Find where the given text appears and provide that cell's center as [X, Y] coordinate. 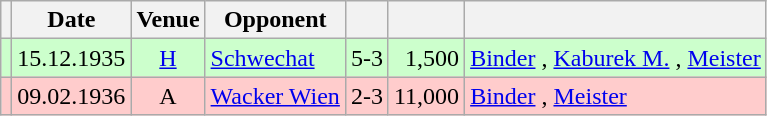
Schwechat [275, 58]
Date [72, 20]
H [168, 58]
A [168, 96]
Opponent [275, 20]
Wacker Wien [275, 96]
15.12.1935 [72, 58]
09.02.1936 [72, 96]
5-3 [366, 58]
2-3 [366, 96]
Binder , Kaburek M. , Meister [616, 58]
Venue [168, 20]
1,500 [426, 58]
11,000 [426, 96]
Binder , Meister [616, 96]
